Scan for the cell matching the given text and deliver its [x, y] coordinate at center. 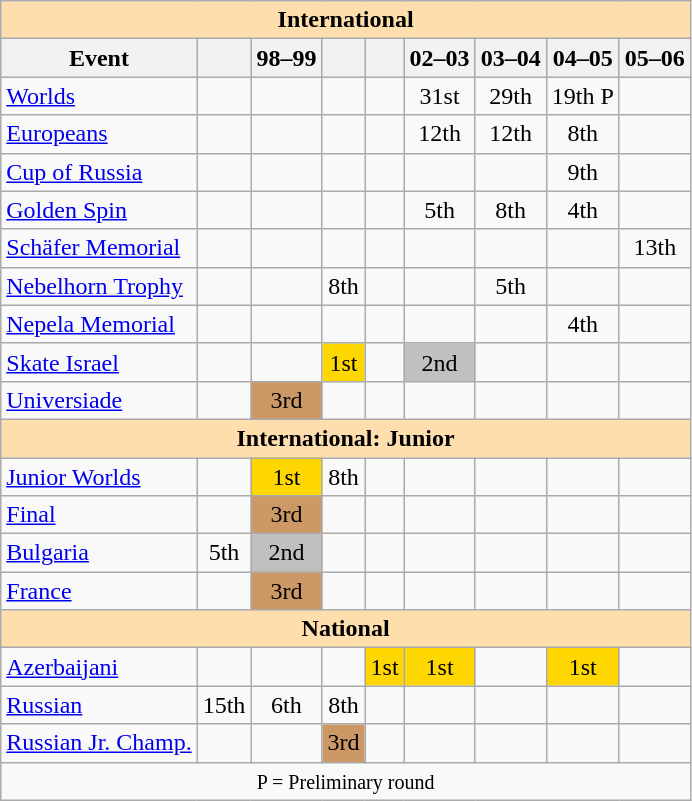
31st [440, 96]
Final [99, 515]
19th P [582, 96]
Russian Jr. Champ. [99, 743]
04–05 [582, 58]
Universiade [99, 400]
International [346, 20]
National [346, 629]
6th [286, 705]
Nebelhorn Trophy [99, 286]
9th [582, 172]
98–99 [286, 58]
Event [99, 58]
Skate Israel [99, 362]
Cup of Russia [99, 172]
Nepela Memorial [99, 324]
Bulgaria [99, 553]
13th [654, 248]
15th [224, 705]
29th [510, 96]
Azerbaijani [99, 667]
02–03 [440, 58]
Russian [99, 705]
Worlds [99, 96]
Golden Spin [99, 210]
International: Junior [346, 438]
P = Preliminary round [346, 781]
03–04 [510, 58]
Schäfer Memorial [99, 248]
Europeans [99, 134]
France [99, 591]
Junior Worlds [99, 477]
05–06 [654, 58]
